Extract the [x, y] coordinate from the center of the cell holding the provided text.  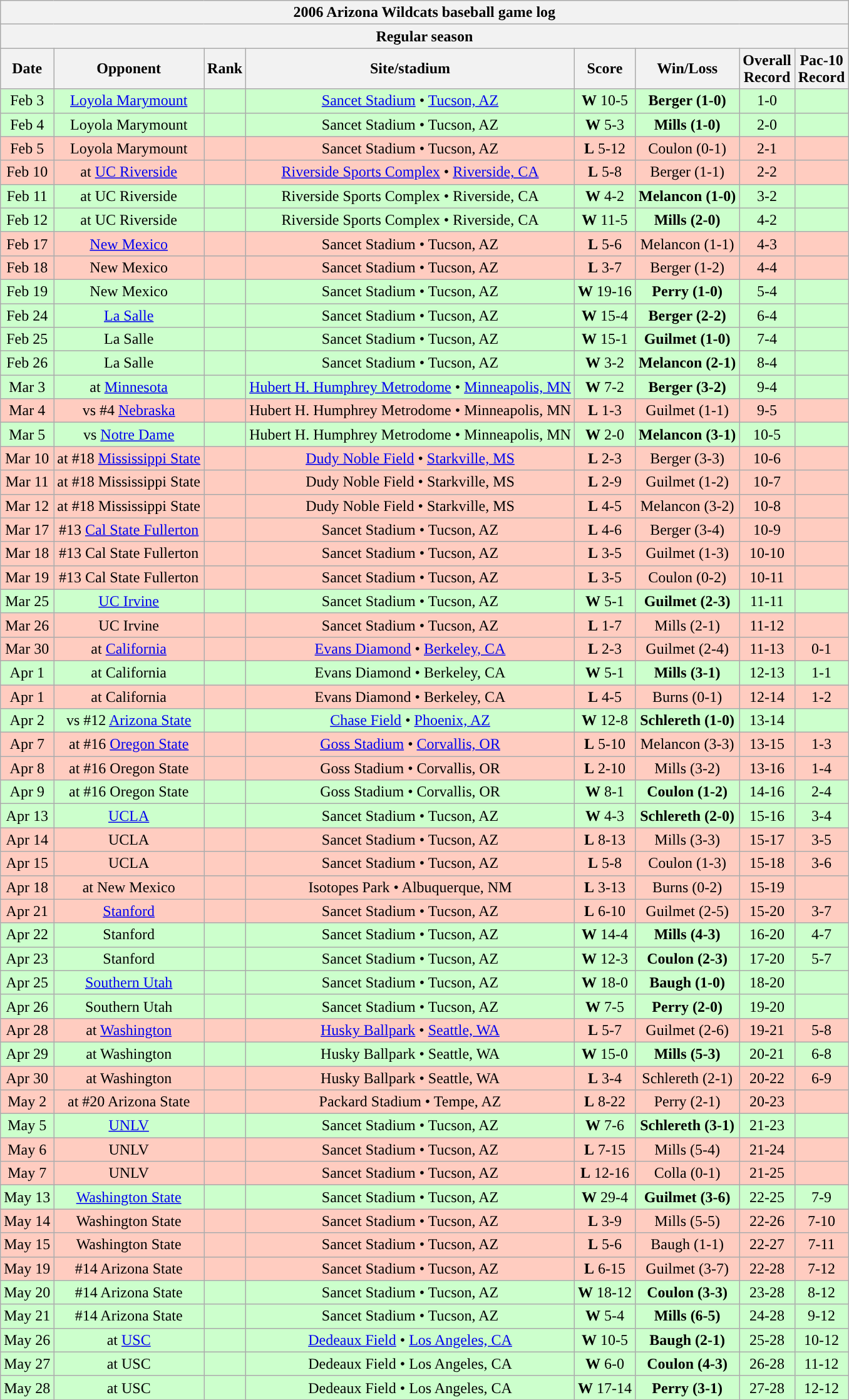
12-12 [821, 1387]
9-4 [767, 387]
Feb 10 [28, 172]
Mills (3-2) [687, 768]
Apr 29 [28, 1054]
Mar 26 [28, 625]
W 12-8 [605, 721]
Mar 19 [28, 577]
3-5 [821, 840]
W 29-4 [605, 1197]
4-4 [767, 267]
W 12-3 [605, 959]
Isotopes Park • Albuquerque, NM [411, 887]
Guilmet (2-3) [687, 601]
W 15-4 [605, 315]
W 7-2 [605, 387]
at #20 Arizona State [129, 1102]
Apr 18 [28, 887]
L 3-9 [605, 1221]
W 7-6 [605, 1126]
Apr 8 [28, 768]
Apr 28 [28, 1030]
20-22 [767, 1078]
Score [605, 69]
15-18 [767, 863]
Schlereth (2-1) [687, 1078]
15-16 [767, 816]
Feb 3 [28, 101]
5-7 [821, 959]
Coulon (1-2) [687, 792]
Pac-10Record [821, 69]
vs #4 Nebraska [129, 411]
Mar 17 [28, 530]
Mar 4 [28, 411]
20-21 [767, 1054]
1-2 [821, 697]
L 3-7 [605, 267]
Mills (5-4) [687, 1150]
Apr 15 [28, 863]
1-0 [767, 101]
Apr 30 [28, 1078]
Rank [225, 69]
22-28 [767, 1269]
Mills (5-3) [687, 1054]
7-4 [767, 339]
9-12 [821, 1316]
May 6 [28, 1150]
Guilmet (2-6) [687, 1030]
Apr 22 [28, 935]
Guilmet (2-4) [687, 649]
21-23 [767, 1126]
Perry (1-0) [687, 291]
L 5-10 [605, 744]
Mills (1-0) [687, 125]
2-0 [767, 125]
Berger (1-0) [687, 101]
W 18-12 [605, 1292]
Perry (3-1) [687, 1387]
Berger (3-2) [687, 387]
W 4-2 [605, 196]
16-20 [767, 935]
2-1 [767, 148]
10-10 [767, 553]
Guilmet (2-5) [687, 911]
May 7 [28, 1173]
Schlereth (2-0) [687, 816]
22-25 [767, 1197]
Colla (0-1) [687, 1173]
3-6 [821, 863]
2-4 [821, 792]
Apr 14 [28, 840]
L 7-15 [605, 1150]
L 6-15 [605, 1269]
Perry (2-0) [687, 1006]
6-9 [821, 1078]
1-4 [821, 768]
25-28 [767, 1340]
27-28 [767, 1387]
L 2-10 [605, 768]
Berger (2-2) [687, 315]
W 4-3 [605, 816]
7-9 [821, 1197]
W 5-4 [605, 1316]
Feb 12 [28, 220]
L 12-16 [605, 1173]
23-28 [767, 1292]
Melancon (1-1) [687, 244]
Feb 25 [28, 339]
Mills (3-1) [687, 672]
L 8-13 [605, 840]
4-2 [767, 220]
11-13 [767, 649]
Burns (0-2) [687, 887]
2006 Arizona Wildcats baseball game log [424, 13]
W 7-5 [605, 1006]
W 18-0 [605, 982]
26-28 [767, 1364]
W 19-16 [605, 291]
4-3 [767, 244]
Apr 25 [28, 982]
Coulon (4-3) [687, 1364]
W 2-0 [605, 435]
vs #12 Arizona State [129, 721]
May 26 [28, 1340]
May 5 [28, 1126]
Melancon (3-2) [687, 506]
10-8 [767, 506]
L 4-6 [605, 530]
19-21 [767, 1030]
3-7 [821, 911]
19-20 [767, 1006]
W 15-1 [605, 339]
May 19 [28, 1269]
Guilmet (1-2) [687, 482]
L 1-7 [605, 625]
5-4 [767, 291]
6-4 [767, 315]
9-5 [767, 411]
L 3-13 [605, 887]
W 15-0 [605, 1054]
May 21 [28, 1316]
Coulon (0-2) [687, 577]
2-2 [767, 172]
10-11 [767, 577]
W 11-5 [605, 220]
Guilmet (3-6) [687, 1197]
Guilmet (1-1) [687, 411]
L 5-7 [605, 1030]
L 8-22 [605, 1102]
Melancon (2-1) [687, 363]
Baugh (1-0) [687, 982]
1-1 [821, 672]
L 3-4 [605, 1078]
11-11 [767, 601]
Chase Field • Phoenix, AZ [411, 721]
W 3-2 [605, 363]
at Minnesota [129, 387]
15-20 [767, 911]
22-26 [767, 1221]
Perry (2-1) [687, 1102]
24-28 [767, 1316]
Berger (1-1) [687, 172]
10-5 [767, 435]
Mills (3-3) [687, 840]
Site/stadium [411, 69]
7-10 [821, 1221]
14-16 [767, 792]
Mar 25 [28, 601]
Feb 11 [28, 196]
Mills (6-5) [687, 1316]
Melancon (3-1) [687, 435]
6-8 [821, 1054]
Mar 30 [28, 649]
7-12 [821, 1269]
1-3 [821, 744]
Coulon (1-3) [687, 863]
May 20 [28, 1292]
May 13 [28, 1197]
Burns (0-1) [687, 697]
22-27 [767, 1245]
May 28 [28, 1387]
May 27 [28, 1364]
May 2 [28, 1102]
Melancon (1-0) [687, 196]
12-13 [767, 672]
10-12 [821, 1340]
L 1-3 [605, 411]
Feb 26 [28, 363]
W 6-0 [605, 1364]
Feb 19 [28, 291]
17-20 [767, 959]
3-4 [821, 816]
Coulon (0-1) [687, 148]
Apr 23 [28, 959]
W 14-4 [605, 935]
Mills (4-3) [687, 935]
13-15 [767, 744]
Apr 21 [28, 911]
3-2 [767, 196]
W 5-3 [605, 125]
L 6-10 [605, 911]
OverallRecord [767, 69]
Mills (5-5) [687, 1221]
8-12 [821, 1292]
L 2-9 [605, 482]
Guilmet (1-0) [687, 339]
10-9 [767, 530]
Berger (1-2) [687, 267]
Mar 12 [28, 506]
Mar 11 [28, 482]
Guilmet (3-7) [687, 1269]
Coulon (2-3) [687, 959]
13-16 [767, 768]
Baugh (1-1) [687, 1245]
Feb 24 [28, 315]
Berger (3-4) [687, 530]
Apr 2 [28, 721]
7-11 [821, 1245]
15-19 [767, 887]
10-7 [767, 482]
8-4 [767, 363]
21-24 [767, 1150]
Win/Loss [687, 69]
W 8-1 [605, 792]
15-17 [767, 840]
Mar 18 [28, 553]
18-20 [767, 982]
Feb 18 [28, 267]
21-25 [767, 1173]
L 5-12 [605, 148]
Mar 10 [28, 458]
Berger (3-3) [687, 458]
20-23 [767, 1102]
0-1 [821, 649]
Mar 3 [28, 387]
Feb 5 [28, 148]
Guilmet (1-3) [687, 553]
Schlereth (3-1) [687, 1126]
4-7 [821, 935]
Feb 17 [28, 244]
May 14 [28, 1221]
Feb 4 [28, 125]
Packard Stadium • Tempe, AZ [411, 1102]
Apr 13 [28, 816]
Mills (2-1) [687, 625]
13-14 [767, 721]
Coulon (3-3) [687, 1292]
at New Mexico [129, 887]
Baugh (2-1) [687, 1340]
Apr 9 [28, 792]
vs Notre Dame [129, 435]
Date [28, 69]
Apr 7 [28, 744]
Mills (2-0) [687, 220]
W 17-14 [605, 1387]
Mar 5 [28, 435]
10-6 [767, 458]
5-8 [821, 1030]
May 15 [28, 1245]
Regular season [424, 36]
Apr 26 [28, 1006]
Melancon (3-3) [687, 744]
Schlereth (1-0) [687, 721]
Opponent [129, 69]
12-14 [767, 697]
